Find where the given text appears and provide that cell's center as [x, y] coordinate. 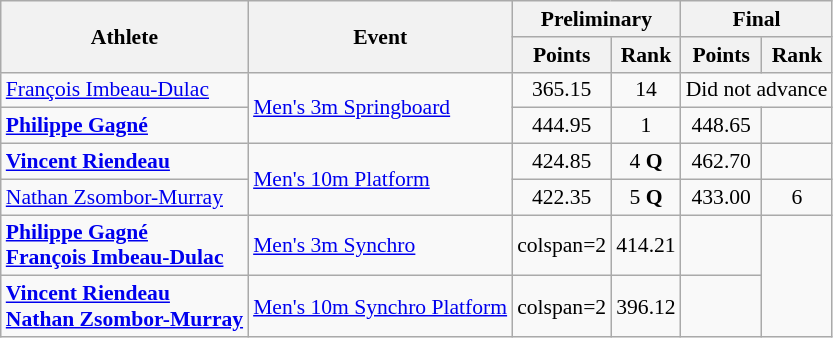
Men's 3m Synchro [380, 246]
Event [380, 36]
448.65 [722, 126]
14 [646, 90]
422.35 [562, 197]
Preliminary [596, 19]
365.15 [562, 90]
Final [757, 19]
Vincent Riendeau [124, 162]
Did not advance [757, 90]
433.00 [722, 197]
Philippe GagnéFrançois Imbeau-Dulac [124, 246]
462.70 [722, 162]
Nathan Zsombor-Murray [124, 197]
424.85 [562, 162]
Men's 3m Springboard [380, 108]
Vincent RiendeauNathan Zsombor-Murray [124, 306]
444.95 [562, 126]
Men's 10m Synchro Platform [380, 306]
396.12 [646, 306]
5 Q [646, 197]
1 [646, 126]
414.21 [646, 246]
Athlete [124, 36]
Men's 10m Platform [380, 180]
Philippe Gagné [124, 126]
François Imbeau-Dulac [124, 90]
6 [798, 197]
4 Q [646, 162]
